Return [x, y] of the center of cell containing provided text 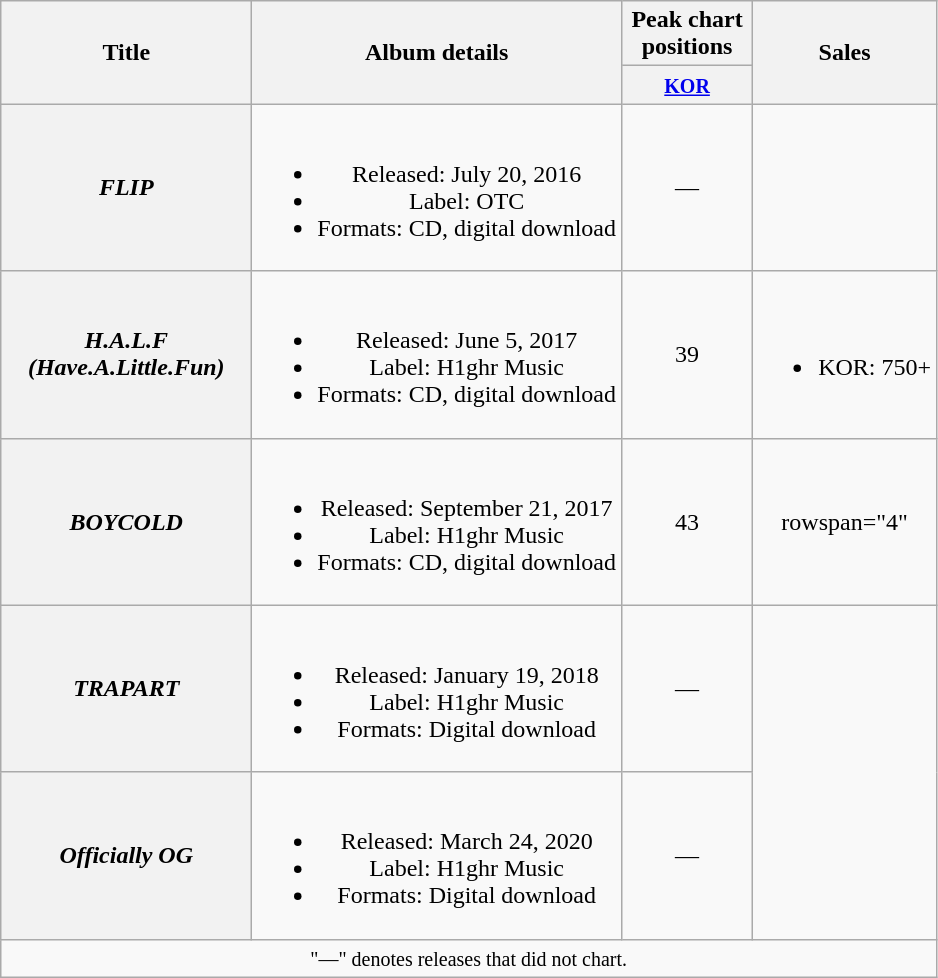
43 [688, 522]
Album details [437, 52]
Title [126, 52]
Released: July 20, 2016Label: OTCFormats: CD, digital download [437, 188]
Released: June 5, 2017Label: H1ghr MusicFormats: CD, digital download [437, 354]
TRAPART [126, 688]
Officially OG [126, 856]
rowspan="4" [845, 522]
FLIP [126, 188]
KOR: 750+ [845, 354]
Released: March 24, 2020Label: H1ghr MusicFormats: Digital download [437, 856]
Released: January 19, 2018Label: H1ghr MusicFormats: Digital download [437, 688]
H.A.L.F (Have.A.Little.Fun) [126, 354]
Released: September 21, 2017Label: H1ghr MusicFormats: CD, digital download [437, 522]
KOR [688, 85]
BOYCOLD [126, 522]
Sales [845, 52]
39 [688, 354]
Peak chart positions [688, 34]
"—" denotes releases that did not chart. [469, 958]
